Scan for the cell matching the given text and deliver its [x, y] coordinate at center. 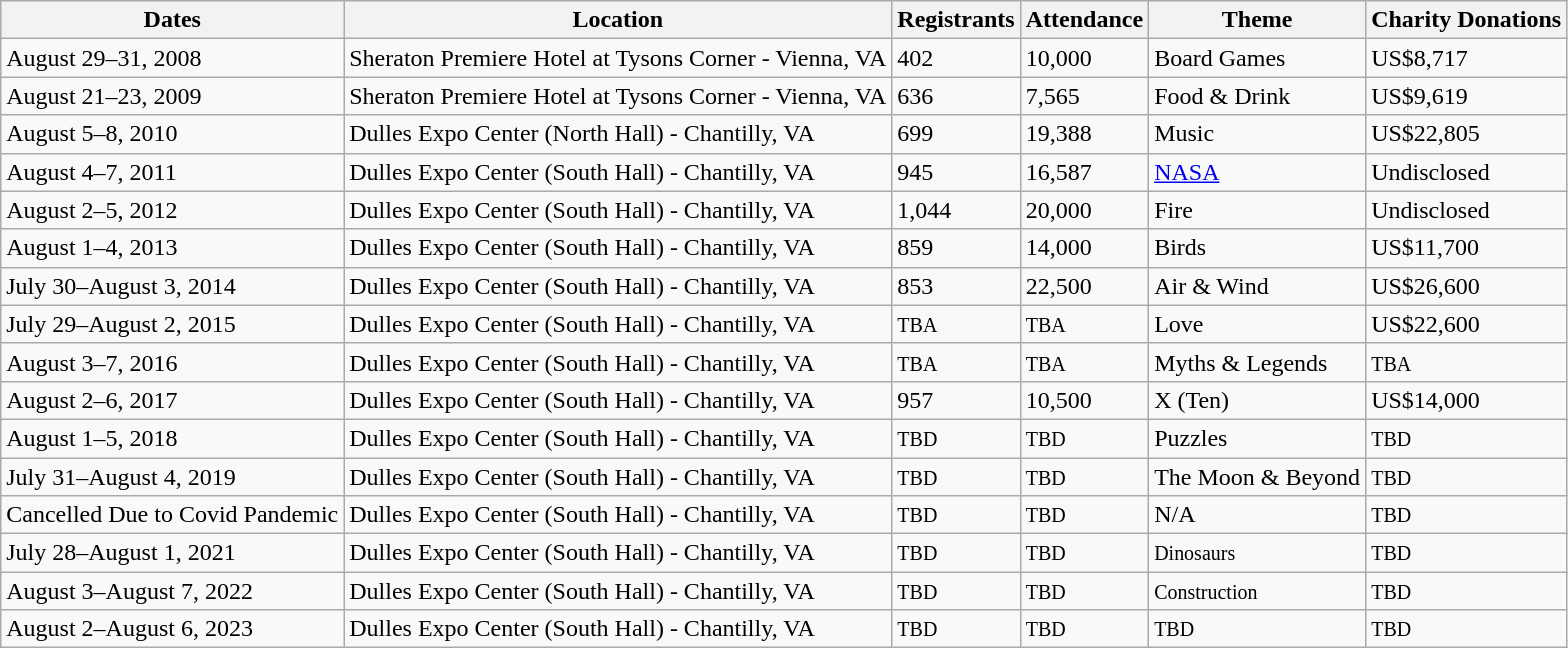
US$22,600 [1466, 324]
Birds [1258, 248]
August 2–6, 2017 [172, 400]
Fire [1258, 210]
Dinosaurs [1258, 553]
Attendance [1084, 20]
Construction [1258, 591]
1,044 [956, 210]
Music [1258, 134]
US$22,805 [1466, 134]
402 [956, 58]
NASA [1258, 172]
August 3–7, 2016 [172, 362]
Dates [172, 20]
Food & Drink [1258, 96]
US$14,000 [1466, 400]
Charity Donations [1466, 20]
14,000 [1084, 248]
22,500 [1084, 286]
August 2–5, 2012 [172, 210]
July 28–August 1, 2021 [172, 553]
7,565 [1084, 96]
19,388 [1084, 134]
Air & Wind [1258, 286]
699 [956, 134]
Dulles Expo Center (North Hall) - Chantilly, VA [618, 134]
August 29–31, 2008 [172, 58]
August 1–4, 2013 [172, 248]
August 2–August 6, 2023 [172, 629]
US$9,619 [1466, 96]
August 4–7, 2011 [172, 172]
August 5–8, 2010 [172, 134]
16,587 [1084, 172]
Theme [1258, 20]
X (Ten) [1258, 400]
10,000 [1084, 58]
July 31–August 4, 2019 [172, 477]
Puzzles [1258, 438]
August 3–August 7, 2022 [172, 591]
Love [1258, 324]
Location [618, 20]
20,000 [1084, 210]
US$26,600 [1466, 286]
US$8,717 [1466, 58]
Cancelled Due to Covid Pandemic [172, 515]
10,500 [1084, 400]
US$11,700 [1466, 248]
August 1–5, 2018 [172, 438]
Board Games [1258, 58]
August 21–23, 2009 [172, 96]
July 30–August 3, 2014 [172, 286]
853 [956, 286]
Myths & Legends [1258, 362]
859 [956, 248]
N/A [1258, 515]
July 29–August 2, 2015 [172, 324]
957 [956, 400]
The Moon & Beyond [1258, 477]
Registrants [956, 20]
636 [956, 96]
945 [956, 172]
